For the text-containing cell, return its midpoint in (x, y) coordinate format. 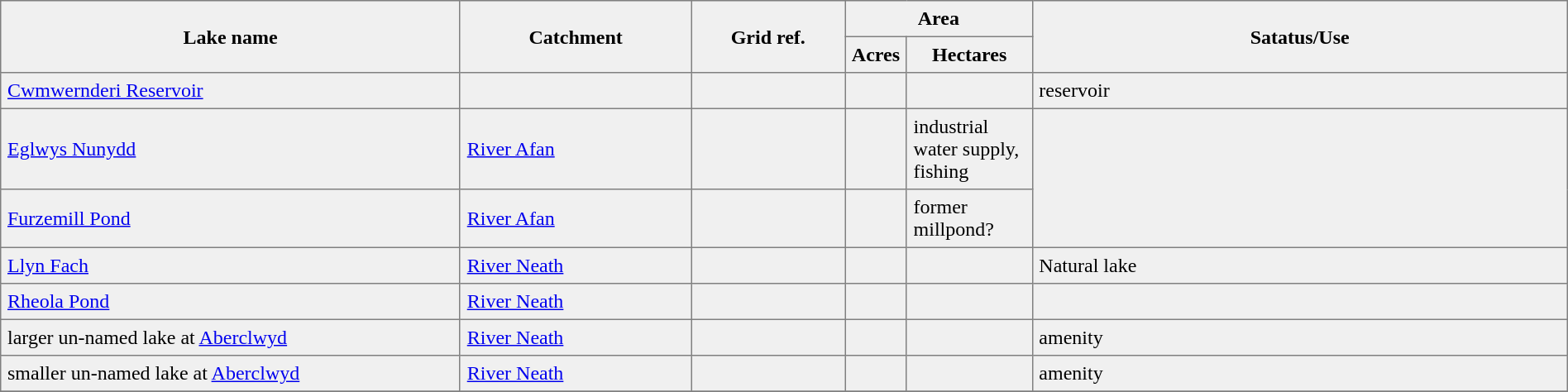
Hectares (969, 55)
Natural lake (1300, 265)
Grid ref. (768, 36)
larger un-named lake at Aberclwyd (231, 337)
Satatus/Use (1300, 36)
industrial water supply, fishing (969, 149)
Eglwys Nunydd (231, 149)
smaller un-named lake at Aberclwyd (231, 374)
Cwmwernderi Reservoir (231, 91)
Area (939, 19)
Catchment (576, 36)
former millpond? (969, 218)
Furzemill Pond (231, 218)
Acres (877, 55)
Lake name (231, 36)
Llyn Fach (231, 265)
Rheola Pond (231, 302)
reservoir (1300, 91)
